Find where the given text appears and provide that cell's center as [X, Y] coordinate. 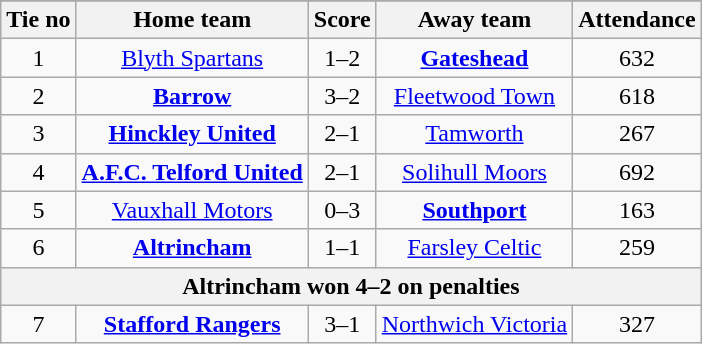
2 [38, 96]
Vauxhall Motors [192, 210]
163 [637, 210]
632 [637, 58]
Tamworth [474, 134]
1 [38, 58]
6 [38, 248]
3–1 [342, 324]
Altrincham won 4–2 on penalties [351, 286]
3 [38, 134]
Fleetwood Town [474, 96]
A.F.C. Telford United [192, 172]
Farsley Celtic [474, 248]
Barrow [192, 96]
3–2 [342, 96]
5 [38, 210]
Blyth Spartans [192, 58]
Attendance [637, 20]
Stafford Rangers [192, 324]
4 [38, 172]
Northwich Victoria [474, 324]
1–2 [342, 58]
1–1 [342, 248]
Hinckley United [192, 134]
7 [38, 324]
Tie no [38, 20]
Home team [192, 20]
0–3 [342, 210]
Score [342, 20]
692 [637, 172]
Solihull Moors [474, 172]
327 [637, 324]
267 [637, 134]
Gateshead [474, 58]
259 [637, 248]
Southport [474, 210]
Away team [474, 20]
618 [637, 96]
Altrincham [192, 248]
